Pinpoint the cell where the given text exists, returning its (x, y) midpoint coordinate. 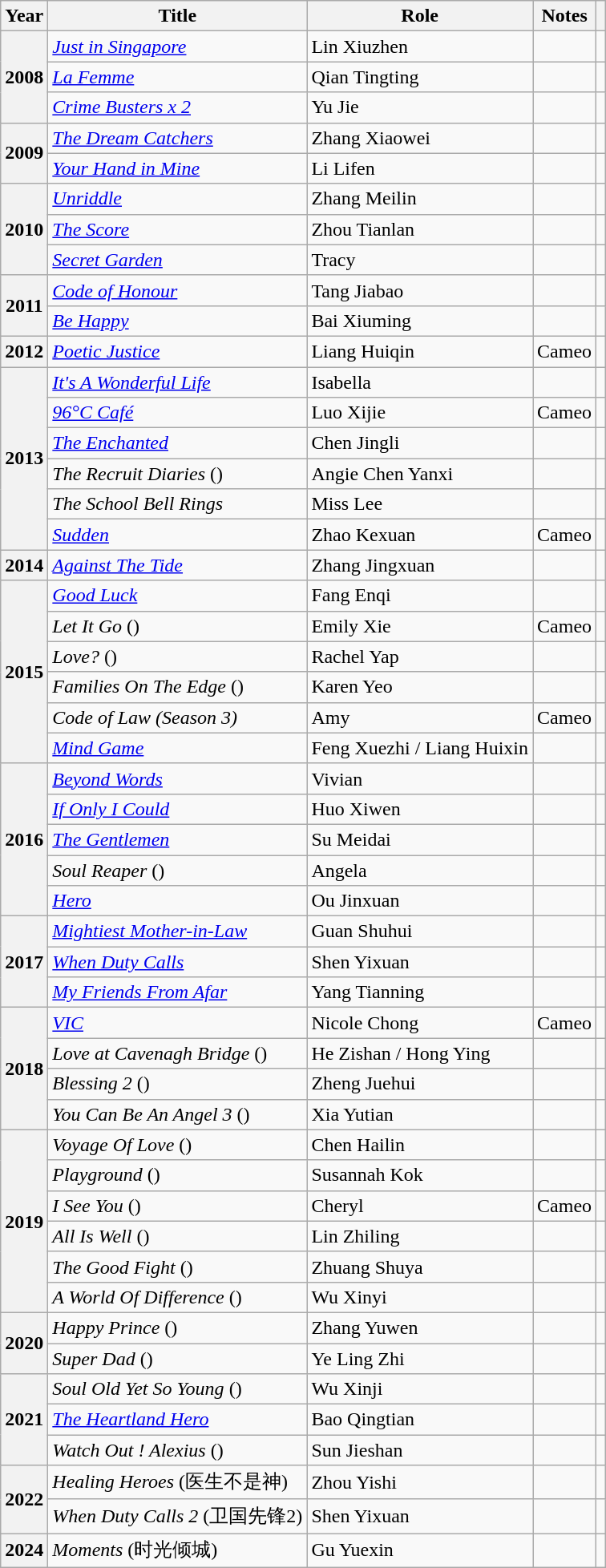
2021 (24, 1420)
Soul Old Yet So Young () (178, 1389)
Watch Out ! Alexius () (178, 1450)
It's A Wonderful Life (178, 382)
Xia Yutian (420, 1114)
2016 (24, 839)
Zheng Juehui (420, 1084)
The Dream Catchers (178, 138)
Angie Chen Yanxi (420, 474)
Against The Tide (178, 565)
Liang Huiqin (420, 351)
Hero (178, 901)
The Score (178, 229)
Luo Xijie (420, 413)
Wu Xinyi (420, 1297)
Miss Lee (420, 504)
Good Luck (178, 596)
Zhao Kexuan (420, 535)
Zhang Meilin (420, 199)
Happy Prince () (178, 1328)
You Can Be An Angel 3 () (178, 1114)
Voyage Of Love () (178, 1145)
Li Lifen (420, 168)
Let It Go () (178, 626)
2008 (24, 77)
The Good Fight () (178, 1267)
Yang Tianning (420, 992)
Bao Qingtian (420, 1420)
Families On The Edge () (178, 687)
Ou Jinxuan (420, 901)
2009 (24, 153)
Beyond Words (178, 778)
Unriddle (178, 199)
Role (420, 16)
Crime Busters x 2 (178, 107)
Angela (420, 870)
2015 (24, 672)
Poetic Justice (178, 351)
Lin Xiuzhen (420, 46)
Zhuang Shuya (420, 1267)
Love? () (178, 657)
Blessing 2 () (178, 1084)
Fang Enqi (420, 596)
Chen Hailin (420, 1145)
Ye Ling Zhi (420, 1359)
Zhang Yuwen (420, 1328)
Feng Xuezhi / Liang Huixin (420, 748)
Moments (时光倾城) (178, 1550)
2022 (24, 1499)
2017 (24, 962)
A World Of Difference () (178, 1297)
2010 (24, 229)
Karen Yeo (420, 687)
Cheryl (420, 1206)
Playground () (178, 1175)
Guan Shuhui (420, 932)
Vivian (420, 778)
Emily Xie (420, 626)
I See You () (178, 1206)
If Only I Could (178, 809)
Susannah Kok (420, 1175)
96°C Café (178, 413)
The Recruit Diaries () (178, 474)
Lin Zhiling (420, 1236)
Just in Singapore (178, 46)
The School Bell Rings (178, 504)
When Duty Calls (178, 962)
The Enchanted (178, 443)
Your Hand in Mine (178, 168)
When Duty Calls 2 (卫国先锋2) (178, 1517)
Wu Xinji (420, 1389)
Notes (564, 16)
Soul Reaper () (178, 870)
Chen Jingli (420, 443)
2013 (24, 459)
2020 (24, 1343)
Year (24, 16)
Su Meidai (420, 839)
Zhou Yishi (420, 1483)
All Is Well () (178, 1236)
The Heartland Hero (178, 1420)
Tang Jiabao (420, 290)
Zhang Jingxuan (420, 565)
Sun Jieshan (420, 1450)
Mind Game (178, 748)
Super Dad () (178, 1359)
Code of Honour (178, 290)
Code of Law (Season 3) (178, 717)
He Zishan / Hong Ying (420, 1053)
2024 (24, 1550)
Amy (420, 717)
2011 (24, 305)
VIC (178, 1023)
Huo Xiwen (420, 809)
The Gentlemen (178, 839)
Zhou Tianlan (420, 229)
Love at Cavenagh Bridge () (178, 1053)
Nicole Chong (420, 1023)
Gu Yuexin (420, 1550)
Qian Tingting (420, 77)
La Femme (178, 77)
Zhang Xiaowei (420, 138)
Be Happy (178, 321)
Title (178, 16)
Sudden (178, 535)
2012 (24, 351)
Secret Garden (178, 260)
Healing Heroes (医生不是神) (178, 1483)
2014 (24, 565)
Bai Xiuming (420, 321)
Mightiest Mother-in-Law (178, 932)
My Friends From Afar (178, 992)
2019 (24, 1221)
2018 (24, 1069)
Yu Jie (420, 107)
Rachel Yap (420, 657)
Isabella (420, 382)
Tracy (420, 260)
